Search for the cell housing the specified text and yield its (x, y) center coordinate. 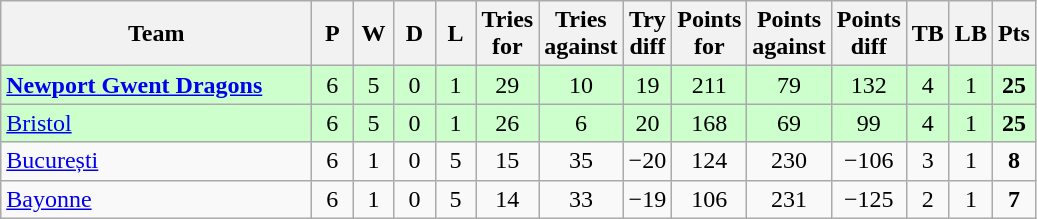
Team (156, 34)
19 (648, 85)
230 (789, 161)
Tries for (508, 34)
2 (928, 199)
79 (789, 85)
Bristol (156, 123)
35 (581, 161)
L (456, 34)
10 (581, 85)
3 (928, 161)
69 (789, 123)
TB (928, 34)
7 (1014, 199)
P (332, 34)
231 (789, 199)
Points against (789, 34)
Newport Gwent Dragons (156, 85)
132 (868, 85)
București (156, 161)
29 (508, 85)
211 (710, 85)
106 (710, 199)
D (414, 34)
−20 (648, 161)
Pts (1014, 34)
99 (868, 123)
20 (648, 123)
Points for (710, 34)
Points diff (868, 34)
14 (508, 199)
Bayonne (156, 199)
26 (508, 123)
168 (710, 123)
LB (970, 34)
33 (581, 199)
W (374, 34)
−106 (868, 161)
Tries against (581, 34)
−125 (868, 199)
−19 (648, 199)
Try diff (648, 34)
15 (508, 161)
124 (710, 161)
8 (1014, 161)
